From the cell containing the given text, extract its center point as [x, y] coordinate. 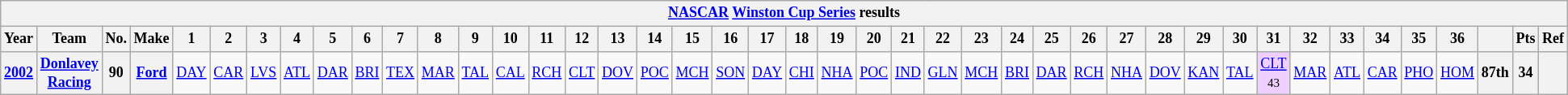
35 [1419, 39]
Ref [1553, 39]
Team [69, 39]
32 [1310, 39]
Year [19, 39]
10 [511, 39]
PHO [1419, 73]
25 [1052, 39]
6 [367, 39]
22 [943, 39]
CHI [802, 73]
Pts [1525, 39]
16 [730, 39]
29 [1204, 39]
13 [618, 39]
9 [475, 39]
KAN [1204, 73]
87th [1494, 73]
GLN [943, 73]
5 [333, 39]
LVS [263, 73]
SON [730, 73]
15 [692, 39]
23 [982, 39]
NASCAR Winston Cup Series results [784, 13]
18 [802, 39]
21 [908, 39]
33 [1347, 39]
2 [229, 39]
No. [116, 39]
Donlavey Racing [69, 73]
28 [1165, 39]
24 [1018, 39]
7 [401, 39]
4 [297, 39]
3 [263, 39]
Make [152, 39]
12 [582, 39]
19 [837, 39]
Ford [152, 73]
14 [654, 39]
CLT [582, 73]
CLT43 [1273, 73]
26 [1089, 39]
27 [1127, 39]
1 [191, 39]
36 [1457, 39]
17 [767, 39]
90 [116, 73]
11 [547, 39]
IND [908, 73]
CAL [511, 73]
8 [438, 39]
2002 [19, 73]
TEX [401, 73]
30 [1240, 39]
31 [1273, 39]
20 [874, 39]
HOM [1457, 73]
